Find where the given text appears and provide that cell's center as (X, Y) coordinate. 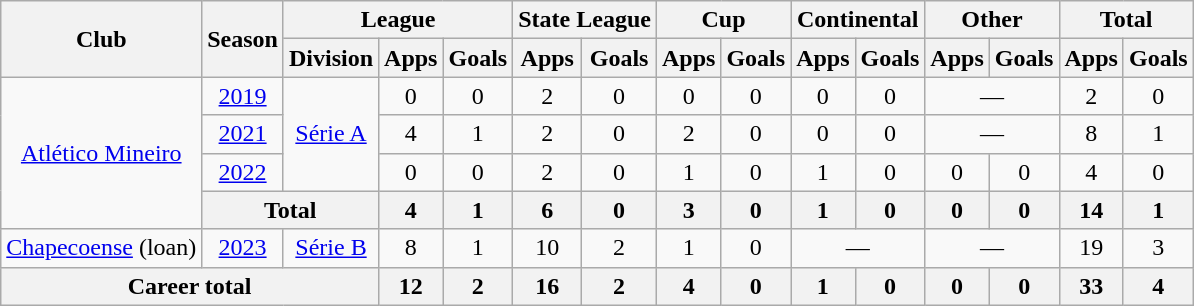
Cup (723, 20)
State League (585, 20)
Chapecoense (loan) (102, 248)
Club (102, 39)
Other (992, 20)
Continental (858, 20)
33 (1091, 286)
Season (243, 39)
2022 (243, 172)
Division (330, 58)
2023 (243, 248)
2021 (243, 134)
19 (1091, 248)
6 (548, 210)
League (398, 20)
Atlético Mineiro (102, 153)
2019 (243, 96)
Série A (330, 134)
14 (1091, 210)
Série B (330, 248)
16 (548, 286)
12 (411, 286)
10 (548, 248)
Career total (190, 286)
